Scan for the cell matching the given text and deliver its (X, Y) coordinate at center. 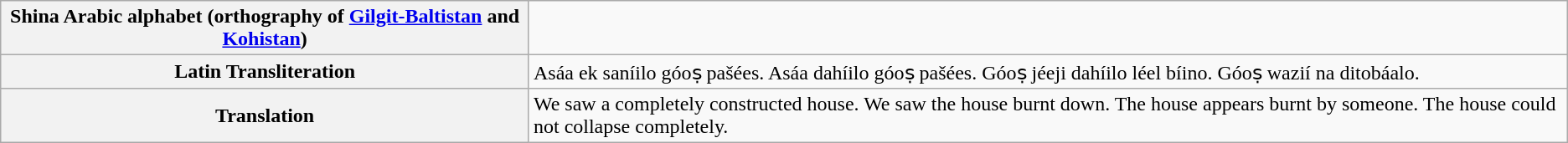
Latin Transliteration (265, 72)
Asáa ek saníilo góoṣ pašées. Asáa dahíilo góoṣ pašées. Góoṣ jéeji dahíilo léel bíino. Góoṣ wazií na ditobáalo. (1048, 72)
Shina Arabic alphabet (orthography of Gilgit-Baltistan and Kohistan) (265, 28)
We saw a completely constructed house. We saw the house burnt down. The house appears burnt by someone. The house could not collapse completely. (1048, 115)
Translation (265, 115)
